Output the (X, Y) coordinate of the center of the cell containing the given text.  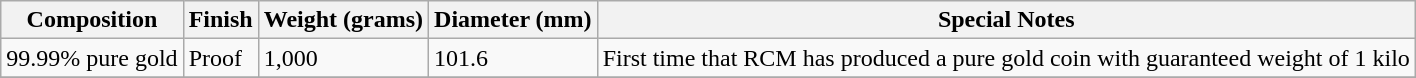
Composition (92, 20)
Special Notes (1006, 20)
Diameter (mm) (514, 20)
Proof (220, 58)
Finish (220, 20)
99.99% pure gold (92, 58)
1,000 (343, 58)
Weight (grams) (343, 20)
101.6 (514, 58)
First time that RCM has produced a pure gold coin with guaranteed weight of 1 kilo (1006, 58)
